Scan for the cell matching the given text and deliver its [x, y] coordinate at center. 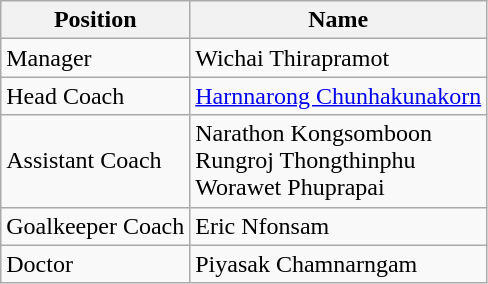
Position [96, 20]
Eric Nfonsam [338, 226]
Goalkeeper Coach [96, 226]
Assistant Coach [96, 161]
Head Coach [96, 96]
Manager [96, 58]
Piyasak Chamnarngam [338, 264]
Harnnarong Chunhakunakorn [338, 96]
Name [338, 20]
Narathon Kongsomboon Rungroj Thongthinphu Worawet Phuprapai [338, 161]
Wichai Thirapramot [338, 58]
Doctor [96, 264]
